From the cell containing the given text, extract its center point as (X, Y) coordinate. 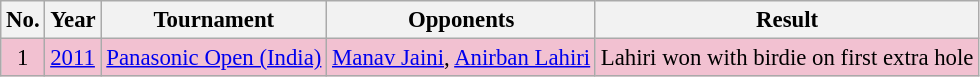
Lahiri won with birdie on first extra hole (786, 58)
Year (73, 20)
Opponents (462, 20)
Panasonic Open (India) (214, 58)
1 (23, 58)
2011 (73, 58)
No. (23, 20)
Manav Jaini, Anirban Lahiri (462, 58)
Tournament (214, 20)
Result (786, 20)
